Search for the cell housing the specified text and yield its [X, Y] center coordinate. 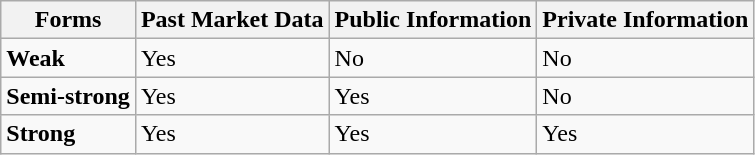
Strong [68, 134]
Public Information [433, 20]
Forms [68, 20]
Semi-strong [68, 96]
Weak [68, 58]
Private Information [646, 20]
Past Market Data [232, 20]
